Detect which cell encompasses the target text, then output its (X, Y) center coordinate. 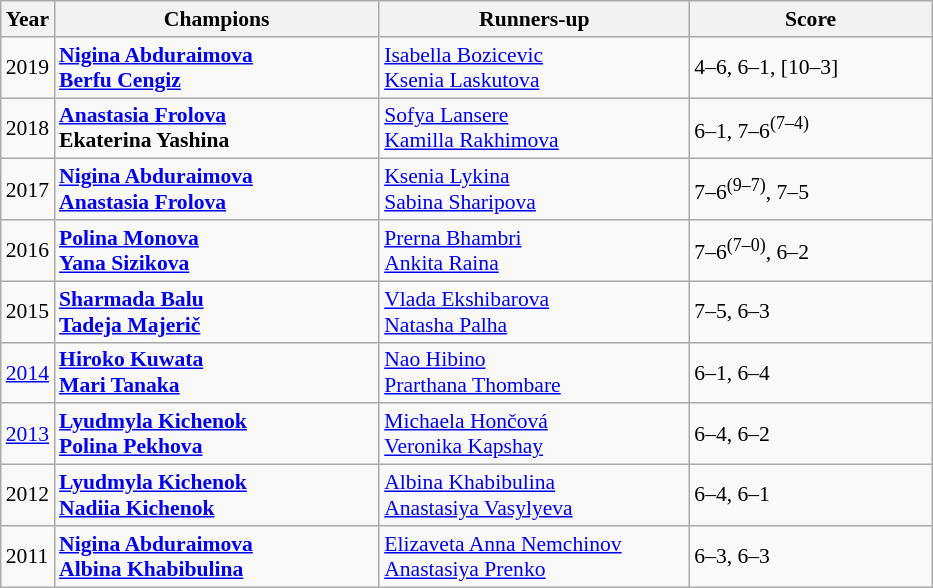
6–1, 7–6(7–4) (810, 128)
6–1, 6–4 (810, 372)
Champions (216, 19)
Anastasia Frolova Ekaterina Yashina (216, 128)
2012 (28, 496)
Nigina Abduraimova Albina Khabibulina (216, 556)
Elizaveta Anna Nemchinov Anastasiya Prenko (534, 556)
Prerna Bhambri Ankita Raina (534, 250)
2011 (28, 556)
Hiroko Kuwata Mari Tanaka (216, 372)
4–6, 6–1, [10–3] (810, 68)
Nao Hibino Prarthana Thombare (534, 372)
Lyudmyla Kichenok Nadiia Kichenok (216, 496)
7–6(7–0), 6–2 (810, 250)
Score (810, 19)
7–6(9–7), 7–5 (810, 190)
7–5, 6–3 (810, 312)
Vlada Ekshibarova Natasha Palha (534, 312)
Isabella Bozicevic Ksenia Laskutova (534, 68)
2017 (28, 190)
Lyudmyla Kichenok Polina Pekhova (216, 434)
2015 (28, 312)
Sharmada Balu Tadeja Majerič (216, 312)
2014 (28, 372)
Nigina Abduraimova Berfu Cengiz (216, 68)
Michaela Hončová Veronika Kapshay (534, 434)
Albina Khabibulina Anastasiya Vasylyeva (534, 496)
Runners-up (534, 19)
Polina Monova Yana Sizikova (216, 250)
2018 (28, 128)
6–4, 6–1 (810, 496)
Sofya Lansere Kamilla Rakhimova (534, 128)
2016 (28, 250)
6–3, 6–3 (810, 556)
Nigina Abduraimova Anastasia Frolova (216, 190)
6–4, 6–2 (810, 434)
2013 (28, 434)
Year (28, 19)
Ksenia Lykina Sabina Sharipova (534, 190)
2019 (28, 68)
